Return the (X, Y) coordinate for the center point of the cell that contains the specified text.  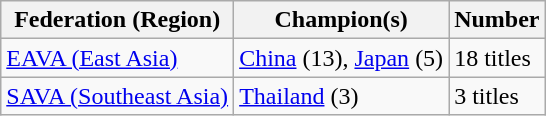
Federation (Region) (118, 20)
EAVA (East Asia) (118, 58)
Number (497, 20)
Thailand (3) (342, 96)
SAVA (Southeast Asia) (118, 96)
Champion(s) (342, 20)
China (13), Japan (5) (342, 58)
3 titles (497, 96)
18 titles (497, 58)
